Find where the given text appears and provide that cell's center as (X, Y) coordinate. 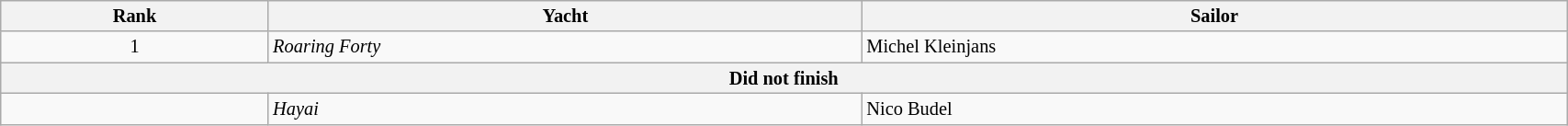
Michel Kleinjans (1214, 47)
Did not finish (784, 78)
Rank (135, 16)
Nico Budel (1214, 109)
Hayai (565, 109)
Roaring Forty (565, 47)
1 (135, 47)
Yacht (565, 16)
Sailor (1214, 16)
